Output the [X, Y] coordinate of the center of the cell containing the given text.  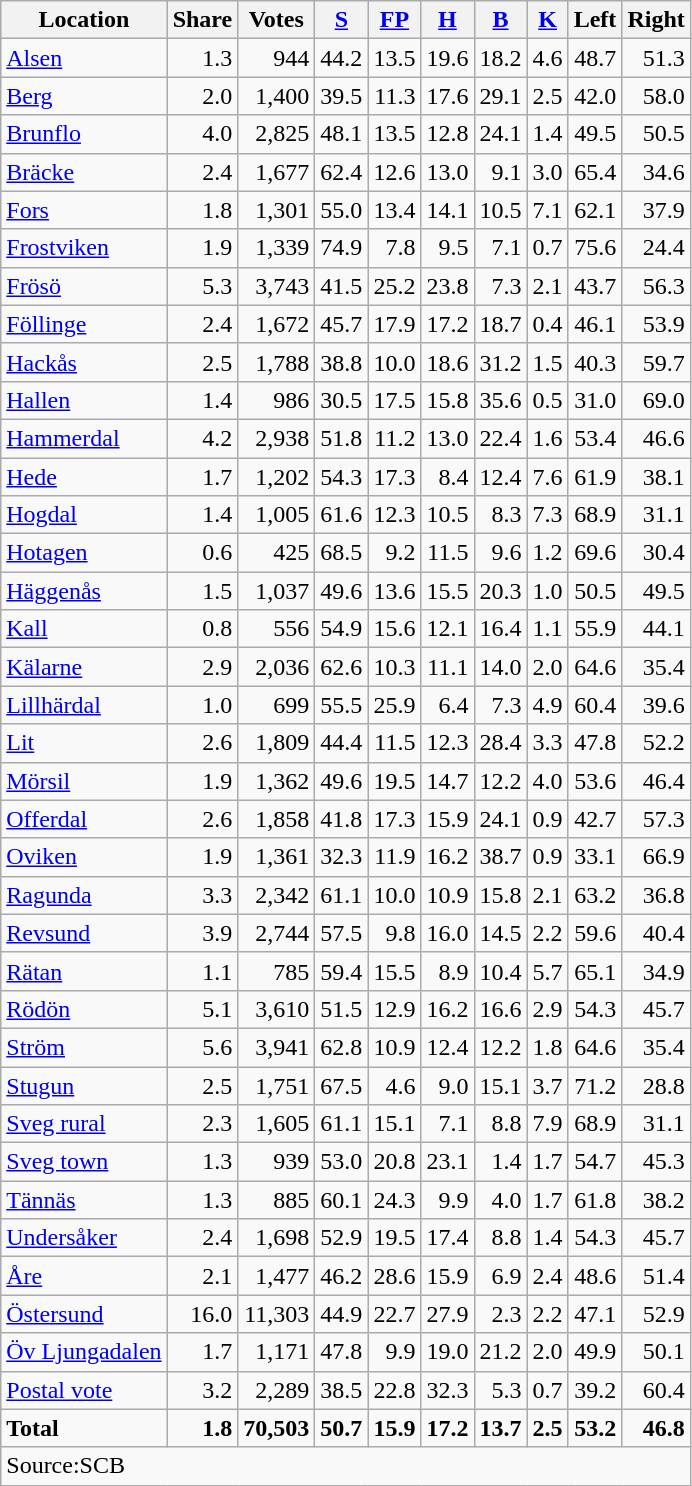
16.6 [500, 1009]
Ström [84, 1047]
20.8 [394, 1162]
67.5 [342, 1085]
46.8 [656, 1428]
43.7 [595, 286]
58.0 [656, 96]
57.5 [342, 933]
49.9 [595, 1352]
6.4 [448, 705]
3.9 [202, 933]
2,289 [276, 1390]
Hammerdal [84, 438]
65.4 [595, 172]
1,301 [276, 210]
5.1 [202, 1009]
23.1 [448, 1162]
Kälarne [84, 667]
Östersund [84, 1314]
3,743 [276, 286]
75.6 [595, 248]
Hogdal [84, 515]
K [548, 20]
44.9 [342, 1314]
53.2 [595, 1428]
46.6 [656, 438]
1,751 [276, 1085]
39.5 [342, 96]
1,605 [276, 1124]
22.4 [500, 438]
18.6 [448, 362]
Revsund [84, 933]
41.5 [342, 286]
885 [276, 1200]
4.2 [202, 438]
B [500, 20]
Fors [84, 210]
12.8 [448, 134]
10.3 [394, 667]
41.8 [342, 819]
51.5 [342, 1009]
Häggenås [84, 591]
61.6 [342, 515]
11.2 [394, 438]
7.9 [548, 1124]
59.4 [342, 971]
Hackås [84, 362]
28.6 [394, 1276]
53.4 [595, 438]
11.9 [394, 857]
27.9 [448, 1314]
Postal vote [84, 1390]
Stugun [84, 1085]
14.5 [500, 933]
42.0 [595, 96]
Total [84, 1428]
19.0 [448, 1352]
1,171 [276, 1352]
0.8 [202, 629]
55.0 [342, 210]
8.3 [500, 515]
11,303 [276, 1314]
28.4 [500, 743]
Åre [84, 1276]
28.8 [656, 1085]
1,672 [276, 324]
Bräcke [84, 172]
13.6 [394, 591]
51.3 [656, 58]
44.1 [656, 629]
1,037 [276, 591]
51.8 [342, 438]
39.2 [595, 1390]
11.3 [394, 96]
48.1 [342, 134]
9.1 [500, 172]
Öv Ljungadalen [84, 1352]
Source:SCB [346, 1466]
0.5 [548, 400]
61.9 [595, 477]
48.7 [595, 58]
3.2 [202, 1390]
23.8 [448, 286]
50.7 [342, 1428]
45.3 [656, 1162]
1,362 [276, 781]
16.4 [500, 629]
Votes [276, 20]
6.9 [500, 1276]
38.1 [656, 477]
2,342 [276, 895]
70,503 [276, 1428]
0.6 [202, 553]
Mörsil [84, 781]
19.6 [448, 58]
65.1 [595, 971]
5.7 [548, 971]
20.3 [500, 591]
53.6 [595, 781]
15.6 [394, 629]
38.7 [500, 857]
939 [276, 1162]
9.0 [448, 1085]
Undersåker [84, 1238]
55.9 [595, 629]
7.6 [548, 477]
Sveg rural [84, 1124]
11.1 [448, 667]
12.1 [448, 629]
1,809 [276, 743]
8.4 [448, 477]
34.6 [656, 172]
3,941 [276, 1047]
944 [276, 58]
46.1 [595, 324]
63.2 [595, 895]
986 [276, 400]
14.7 [448, 781]
30.5 [342, 400]
4.9 [548, 705]
62.6 [342, 667]
71.2 [595, 1085]
FP [394, 20]
44.2 [342, 58]
2,938 [276, 438]
Location [84, 20]
9.8 [394, 933]
17.6 [448, 96]
425 [276, 553]
Rödön [84, 1009]
38.2 [656, 1200]
Sveg town [84, 1162]
7.8 [394, 248]
57.3 [656, 819]
2,036 [276, 667]
17.4 [448, 1238]
46.2 [342, 1276]
29.1 [500, 96]
21.2 [500, 1352]
74.9 [342, 248]
1.6 [548, 438]
47.1 [595, 1314]
37.9 [656, 210]
Kall [84, 629]
Hallen [84, 400]
3.7 [548, 1085]
31.2 [500, 362]
H [448, 20]
699 [276, 705]
50.1 [656, 1352]
1.2 [548, 553]
13.4 [394, 210]
Frösö [84, 286]
Brunflo [84, 134]
18.2 [500, 58]
2,744 [276, 933]
1,858 [276, 819]
12.9 [394, 1009]
18.7 [500, 324]
54.9 [342, 629]
9.5 [448, 248]
Tännäs [84, 1200]
Alsen [84, 58]
Lit [84, 743]
36.8 [656, 895]
12.6 [394, 172]
59.6 [595, 933]
Ragunda [84, 895]
Berg [84, 96]
52.2 [656, 743]
1,477 [276, 1276]
66.9 [656, 857]
69.6 [595, 553]
38.5 [342, 1390]
60.1 [342, 1200]
17.9 [394, 324]
Oviken [84, 857]
S [342, 20]
14.1 [448, 210]
30.4 [656, 553]
48.6 [595, 1276]
1,361 [276, 857]
1,202 [276, 477]
Föllinge [84, 324]
62.1 [595, 210]
51.4 [656, 1276]
40.3 [595, 362]
24.3 [394, 1200]
42.7 [595, 819]
Lillhärdal [84, 705]
Left [595, 20]
44.4 [342, 743]
Hede [84, 477]
17.5 [394, 400]
3.0 [548, 172]
Share [202, 20]
1,400 [276, 96]
53.0 [342, 1162]
24.4 [656, 248]
1,788 [276, 362]
31.0 [595, 400]
14.0 [500, 667]
1,339 [276, 248]
3,610 [276, 1009]
59.7 [656, 362]
61.8 [595, 1200]
53.9 [656, 324]
22.8 [394, 1390]
25.2 [394, 286]
56.3 [656, 286]
Right [656, 20]
35.6 [500, 400]
1,698 [276, 1238]
9.2 [394, 553]
785 [276, 971]
Hotagen [84, 553]
10.4 [500, 971]
Rätan [84, 971]
68.5 [342, 553]
2,825 [276, 134]
8.9 [448, 971]
Frostviken [84, 248]
33.1 [595, 857]
54.7 [595, 1162]
40.4 [656, 933]
9.6 [500, 553]
13.7 [500, 1428]
25.9 [394, 705]
38.8 [342, 362]
34.9 [656, 971]
69.0 [656, 400]
46.4 [656, 781]
22.7 [394, 1314]
5.6 [202, 1047]
1,005 [276, 515]
39.6 [656, 705]
1,677 [276, 172]
55.5 [342, 705]
62.4 [342, 172]
62.8 [342, 1047]
556 [276, 629]
Offerdal [84, 819]
0.4 [548, 324]
